Find where the given text appears and provide that cell's center as [x, y] coordinate. 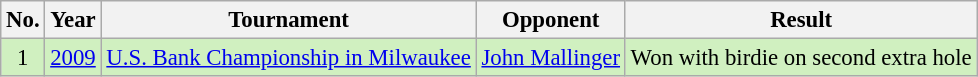
U.S. Bank Championship in Milwaukee [288, 58]
John Mallinger [550, 58]
Year [73, 20]
1 [23, 58]
Opponent [550, 20]
Result [801, 20]
Tournament [288, 20]
Won with birdie on second extra hole [801, 58]
2009 [73, 58]
No. [23, 20]
